Return the [x, y] coordinate for the center point of the cell that contains the specified text.  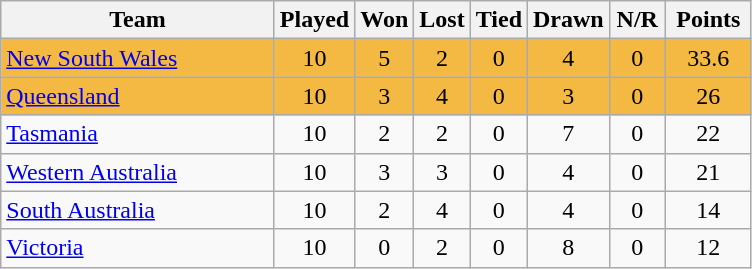
South Australia [138, 210]
8 [569, 248]
33.6 [708, 58]
Victoria [138, 248]
New South Wales [138, 58]
Tasmania [138, 134]
Played [314, 20]
12 [708, 248]
Queensland [138, 96]
5 [384, 58]
Western Australia [138, 172]
7 [569, 134]
22 [708, 134]
Team [138, 20]
Drawn [569, 20]
N/R [637, 20]
Tied [498, 20]
26 [708, 96]
21 [708, 172]
14 [708, 210]
Won [384, 20]
Points [708, 20]
Lost [442, 20]
